For the text-containing cell, return its midpoint in [X, Y] coordinate format. 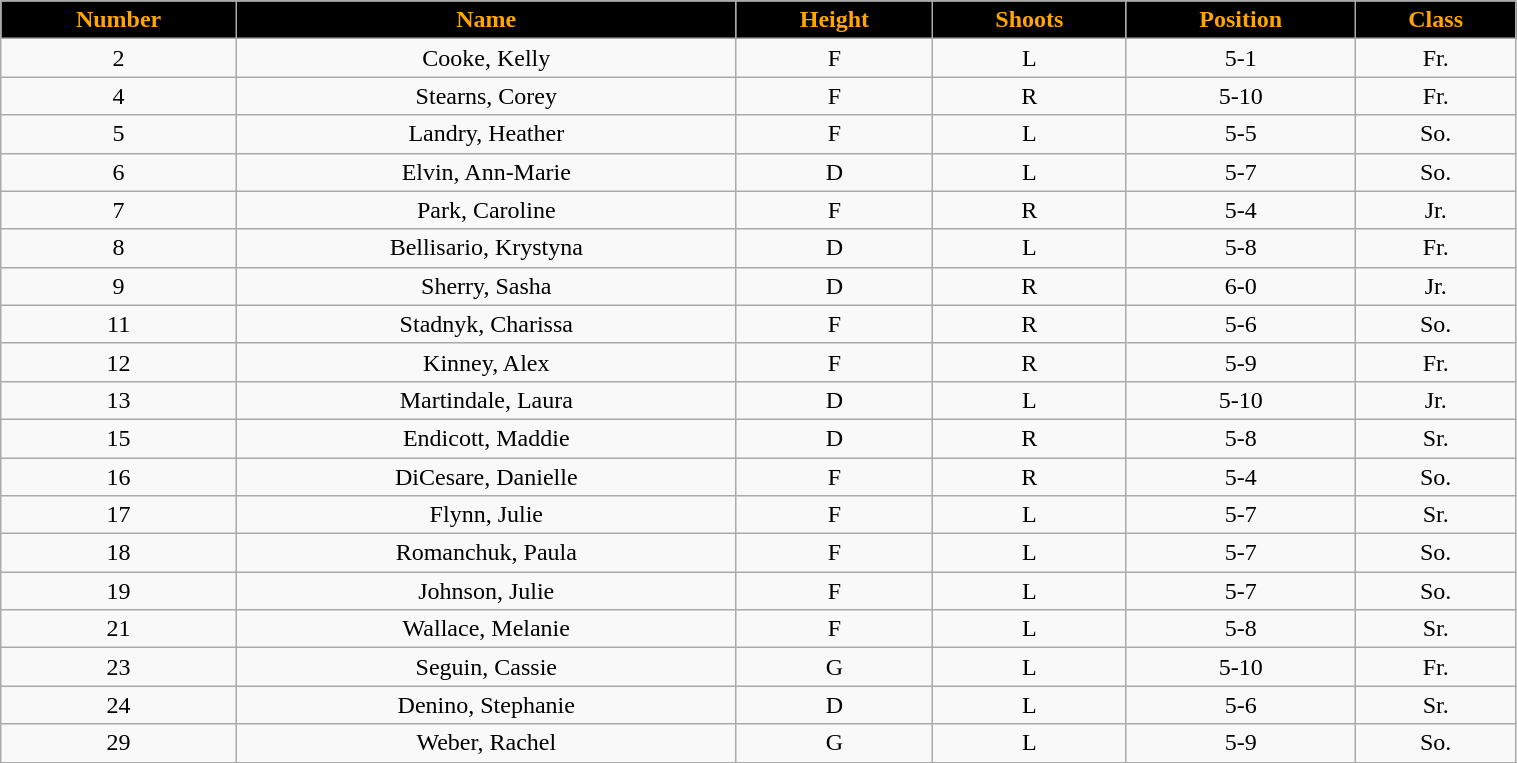
11 [119, 324]
12 [119, 362]
Romanchuk, Paula [486, 553]
Stadnyk, Charissa [486, 324]
Johnson, Julie [486, 591]
Shoots [1030, 20]
Seguin, Cassie [486, 667]
9 [119, 286]
Endicott, Maddie [486, 438]
Park, Caroline [486, 210]
Elvin, Ann-Marie [486, 172]
18 [119, 553]
Weber, Rachel [486, 743]
6 [119, 172]
Landry, Heather [486, 134]
Number [119, 20]
13 [119, 400]
19 [119, 591]
DiCesare, Danielle [486, 477]
Name [486, 20]
Sherry, Sasha [486, 286]
Position [1240, 20]
Denino, Stephanie [486, 705]
24 [119, 705]
29 [119, 743]
2 [119, 58]
Class [1436, 20]
6-0 [1240, 286]
23 [119, 667]
15 [119, 438]
Kinney, Alex [486, 362]
4 [119, 96]
Flynn, Julie [486, 515]
5 [119, 134]
8 [119, 248]
Height [834, 20]
Bellisario, Krystyna [486, 248]
5-5 [1240, 134]
Wallace, Melanie [486, 629]
Martindale, Laura [486, 400]
17 [119, 515]
5-1 [1240, 58]
Stearns, Corey [486, 96]
Cooke, Kelly [486, 58]
16 [119, 477]
21 [119, 629]
7 [119, 210]
